Pinpoint the cell where the given text exists, returning its (x, y) midpoint coordinate. 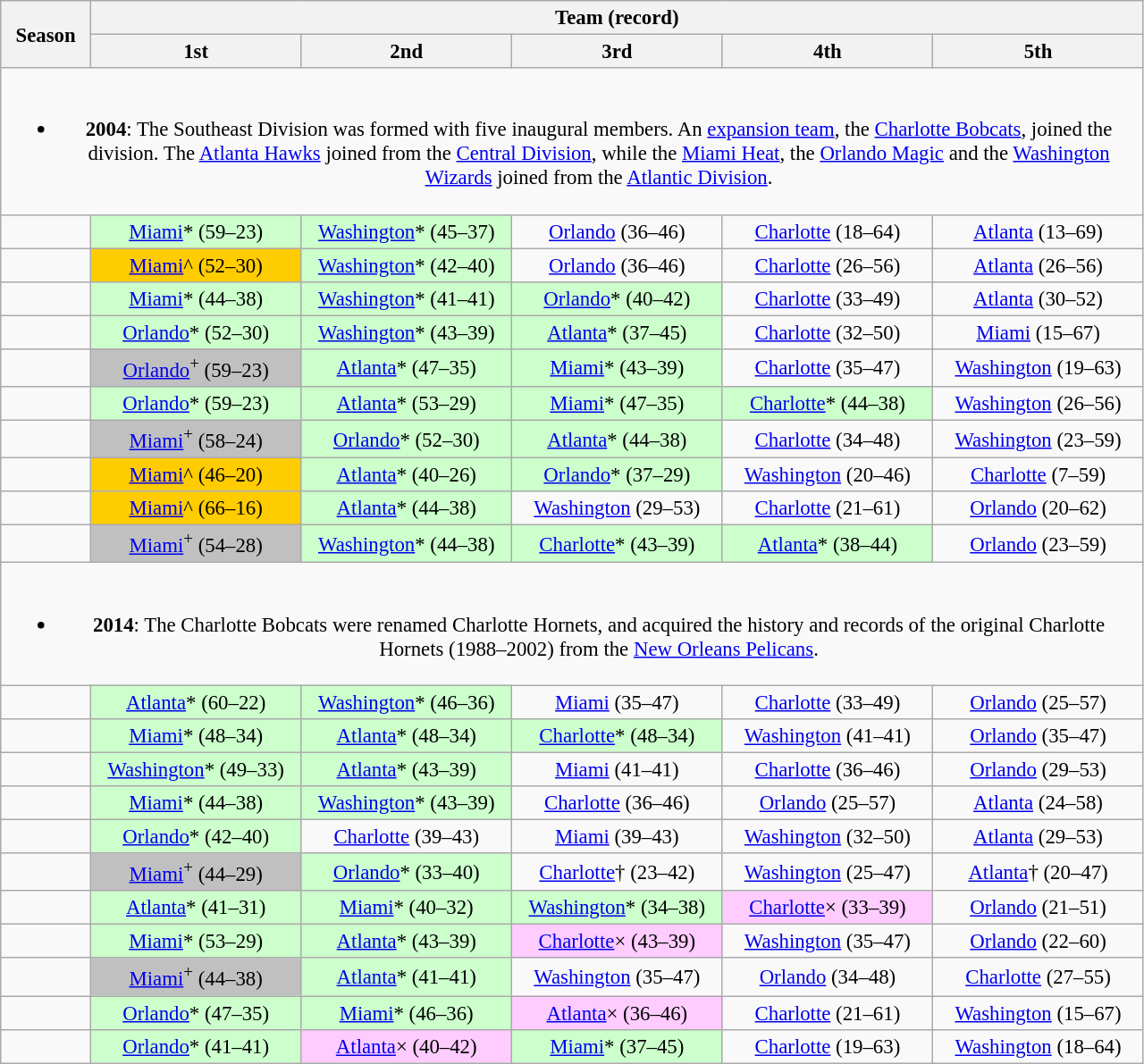
Charlotte× (43–39) (618, 942)
Miami (41–41) (618, 769)
Washington (15–67) (1039, 1013)
Orlando* (40–42) (618, 298)
2nd (407, 52)
Washington* (45–37) (407, 231)
Washington (29–53) (618, 508)
Charlotte† (23–42) (618, 872)
Orlando (34–48) (828, 976)
3rd (618, 52)
Miami^ (46–20) (196, 475)
Atlanta* (37–45) (618, 332)
Miami (39–43) (618, 837)
Miami* (46–36) (407, 1013)
Orlando (20–62) (1039, 508)
Atlanta× (36–46) (618, 1013)
Atlanta* (47–35) (407, 368)
Charlotte (35–47) (828, 368)
Washington* (46–36) (407, 702)
Orlando* (59–23) (196, 404)
Washington* (34–38) (618, 908)
Miami* (47–35) (618, 404)
Atlanta* (38–44) (828, 544)
5th (1039, 52)
Orlando (29–53) (1039, 769)
Charlotte (27–55) (1039, 976)
Orlando (21–51) (1039, 908)
Washington (32–50) (828, 837)
Atlanta (29–53) (1039, 837)
Orlando (23–59) (1039, 544)
Atlanta† (20–47) (1039, 872)
Charlotte* (48–34) (618, 736)
Charlotte (7–59) (1039, 475)
Washington* (42–40) (407, 265)
Washington (23–59) (1039, 439)
Orlando (22–60) (1039, 942)
4th (828, 52)
Atlanta* (60–22) (196, 702)
Season (46, 34)
Charlotte (39–43) (407, 837)
Orlando* (42–40) (196, 837)
Miami* (48–34) (196, 736)
Miami+ (44–38) (196, 976)
Atlanta (26–56) (1039, 265)
Charlotte (19–63) (828, 1046)
Washington (25–47) (828, 872)
Miami+ (44–29) (196, 872)
Atlanta* (48–34) (407, 736)
Miami* (59–23) (196, 231)
Miami* (37–45) (618, 1046)
Miami+ (58–24) (196, 439)
Orlando* (33–40) (407, 872)
Charlotte (26–56) (828, 265)
Atlanta (30–52) (1039, 298)
Washington (18–64) (1039, 1046)
Washington (20–46) (828, 475)
1st (196, 52)
Atlanta× (40–42) (407, 1046)
Washington (41–41) (828, 736)
Atlanta* (40–26) (407, 475)
Miami (15–67) (1039, 332)
Orlando (35–47) (1039, 736)
Charlotte* (43–39) (618, 544)
Atlanta* (41–41) (407, 976)
Atlanta* (41–31) (196, 908)
Team (record) (617, 18)
Charlotte (34–48) (828, 439)
Miami* (53–29) (196, 942)
Charlotte* (44–38) (828, 404)
Miami (35–47) (618, 702)
Washington* (44–38) (407, 544)
Orlando* (41–41) (196, 1046)
Miami* (40–32) (407, 908)
Orlando* (47–35) (196, 1013)
Orlando* (37–29) (618, 475)
Charlotte (32–50) (828, 332)
Miami^ (52–30) (196, 265)
Orlando+ (59–23) (196, 368)
Charlotte (18–64) (828, 231)
Miami^ (66–16) (196, 508)
Atlanta* (53–29) (407, 404)
Washington (26–56) (1039, 404)
Washington* (49–33) (196, 769)
Miami+ (54–28) (196, 544)
Washington* (41–41) (407, 298)
Miami* (43–39) (618, 368)
Washington (19–63) (1039, 368)
Atlanta (13–69) (1039, 231)
Atlanta (24–58) (1039, 803)
Charlotte× (33–39) (828, 908)
